Provide the [x, y] coordinate of the cell's center where the given text is located.  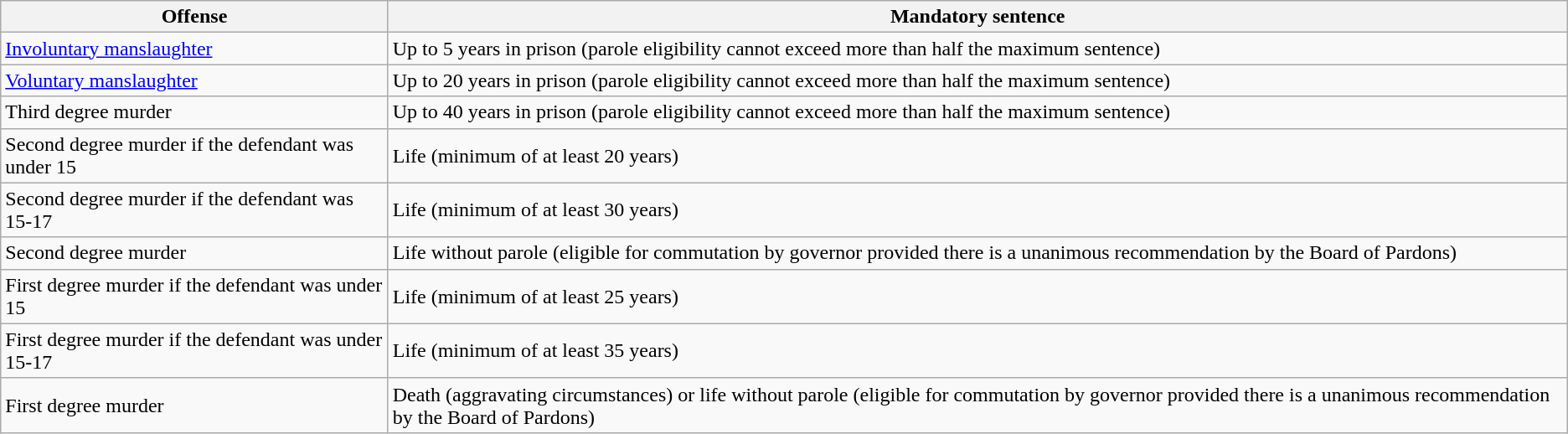
Up to 5 years in prison (parole eligibility cannot exceed more than half the maximum sentence) [977, 49]
Life (minimum of at least 20 years) [977, 156]
Second degree murder if the defendant was under 15 [194, 156]
Life without parole (eligible for commutation by governor provided there is a unanimous recommendation by the Board of Pardons) [977, 253]
Second degree murder if the defendant was 15-17 [194, 209]
First degree murder if the defendant was under 15 [194, 297]
Mandatory sentence [977, 17]
Involuntary manslaughter [194, 49]
Life (minimum of at least 30 years) [977, 209]
Up to 40 years in prison (parole eligibility cannot exceed more than half the maximum sentence) [977, 112]
First degree murder [194, 406]
Voluntary manslaughter [194, 80]
Offense [194, 17]
Second degree murder [194, 253]
Life (minimum of at least 25 years) [977, 297]
Life (minimum of at least 35 years) [977, 350]
First degree murder if the defendant was under 15-17 [194, 350]
Up to 20 years in prison (parole eligibility cannot exceed more than half the maximum sentence) [977, 80]
Third degree murder [194, 112]
